Search for the cell housing the specified text and yield its (X, Y) center coordinate. 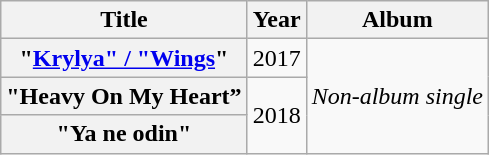
"Heavy On My Heart” (124, 96)
Album (397, 20)
2017 (276, 58)
"Ya ne odin" (124, 134)
2018 (276, 115)
"Krylya" / "Wings" (124, 58)
Non-album single (397, 96)
Year (276, 20)
Title (124, 20)
